Scan for the cell matching the given text and deliver its [X, Y] coordinate at center. 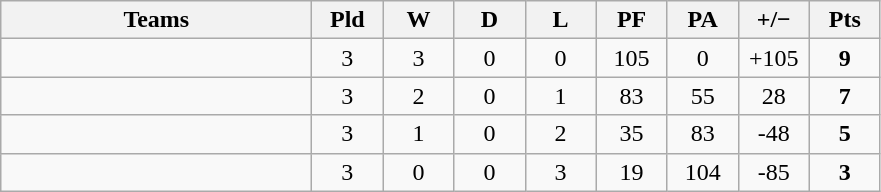
55 [702, 96]
-48 [774, 134]
5 [844, 134]
D [490, 20]
W [418, 20]
7 [844, 96]
28 [774, 96]
+105 [774, 58]
105 [632, 58]
PA [702, 20]
104 [702, 172]
35 [632, 134]
19 [632, 172]
Pts [844, 20]
+/− [774, 20]
L [560, 20]
Teams [156, 20]
9 [844, 58]
PF [632, 20]
Pld [348, 20]
-85 [774, 172]
